Scan for the cell matching the given text and deliver its (X, Y) coordinate at center. 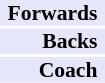
Backs (52, 41)
Forwards (52, 13)
Coach (52, 70)
